Output the [x, y] coordinate of the center of the cell containing the given text.  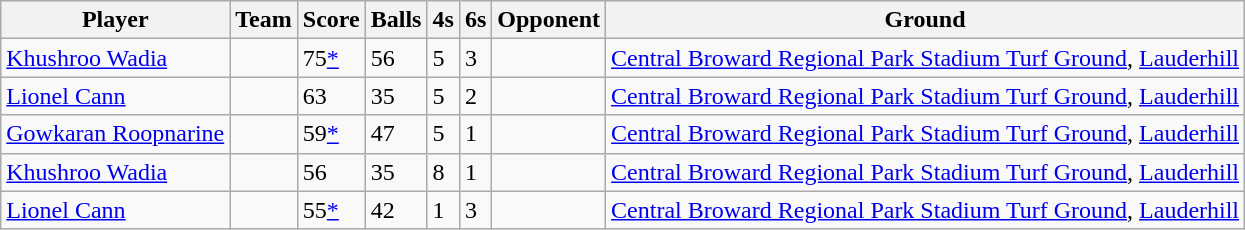
59* [331, 134]
6s [475, 20]
Gowkaran Roopnarine [116, 134]
Opponent [549, 20]
55* [331, 210]
Balls [396, 20]
Ground [926, 20]
8 [443, 172]
42 [396, 210]
63 [331, 96]
Score [331, 20]
2 [475, 96]
75* [331, 58]
47 [396, 134]
4s [443, 20]
Player [116, 20]
Team [264, 20]
